Return the (X, Y) coordinate for the center point of the cell that contains the specified text.  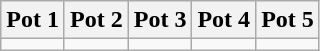
Pot 1 (33, 20)
Pot 5 (288, 20)
Pot 2 (96, 20)
Pot 4 (224, 20)
Pot 3 (160, 20)
